Find where the given text appears and provide that cell's center as (x, y) coordinate. 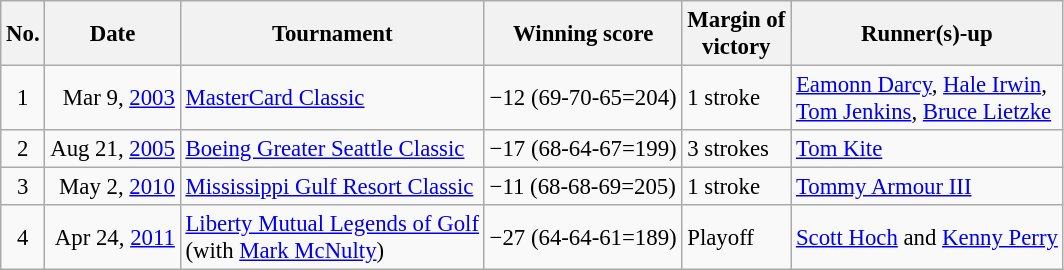
4 (23, 238)
−12 (69-70-65=204) (583, 98)
Boeing Greater Seattle Classic (332, 149)
1 (23, 98)
Runner(s)-up (928, 34)
Date (112, 34)
Tommy Armour III (928, 187)
3 (23, 187)
Winning score (583, 34)
−17 (68-64-67=199) (583, 149)
May 2, 2010 (112, 187)
Playoff (736, 238)
Eamonn Darcy, Hale Irwin, Tom Jenkins, Bruce Lietzke (928, 98)
No. (23, 34)
−27 (64-64-61=189) (583, 238)
Tom Kite (928, 149)
Tournament (332, 34)
−11 (68-68-69=205) (583, 187)
Liberty Mutual Legends of Golf(with Mark McNulty) (332, 238)
Scott Hoch and Kenny Perry (928, 238)
Mississippi Gulf Resort Classic (332, 187)
Margin ofvictory (736, 34)
2 (23, 149)
3 strokes (736, 149)
MasterCard Classic (332, 98)
Mar 9, 2003 (112, 98)
Aug 21, 2005 (112, 149)
Apr 24, 2011 (112, 238)
